Search for the cell housing the specified text and yield its (X, Y) center coordinate. 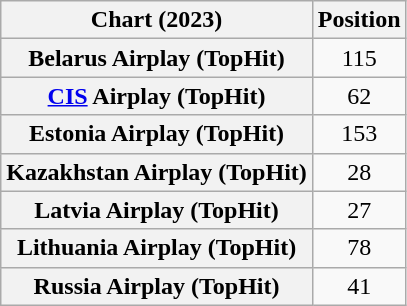
153 (359, 134)
28 (359, 172)
Position (359, 20)
27 (359, 210)
CIS Airplay (TopHit) (157, 96)
Chart (2023) (157, 20)
Kazakhstan Airplay (TopHit) (157, 172)
Latvia Airplay (TopHit) (157, 210)
41 (359, 286)
Lithuania Airplay (TopHit) (157, 248)
Russia Airplay (TopHit) (157, 286)
78 (359, 248)
Estonia Airplay (TopHit) (157, 134)
Belarus Airplay (TopHit) (157, 58)
115 (359, 58)
62 (359, 96)
